Provide the (X, Y) coordinate of the cell's center where the given text is located.  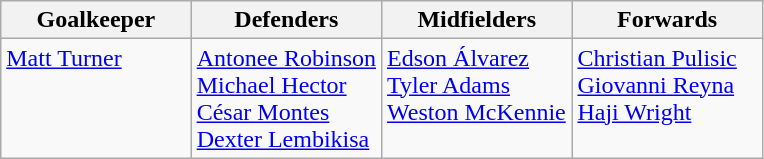
Defenders (286, 20)
Midfielders (477, 20)
Edson Álvarez Tyler Adams Weston McKennie (477, 98)
Forwards (667, 20)
Antonee Robinson Michael Hector César Montes Dexter Lembikisa (286, 98)
Matt Turner (96, 98)
Christian Pulisic Giovanni Reyna Haji Wright (667, 98)
Goalkeeper (96, 20)
